Output the [X, Y] coordinate of the center of the cell containing the given text.  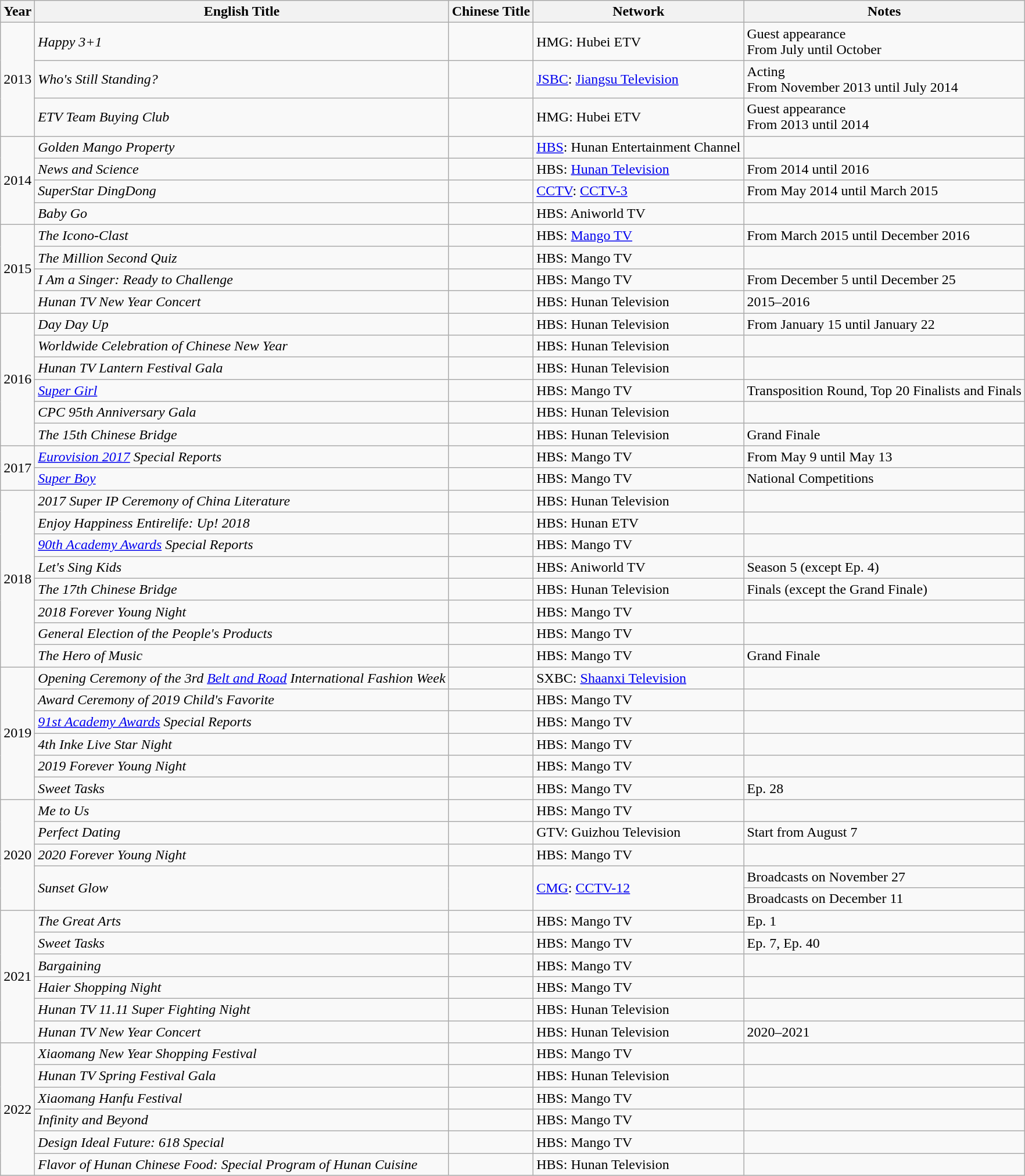
4th Inke Live Star Night [242, 744]
2018 [17, 578]
From May 2014 until March 2015 [884, 191]
Let's Sing Kids [242, 567]
Baby Go [242, 213]
2017 [17, 468]
2019 [17, 733]
Happy 3+1 [242, 42]
2018 Forever Young Night [242, 611]
ActingFrom November 2013 until July 2014 [884, 79]
Day Day Up [242, 324]
Chinese Title [491, 12]
GTV: Guizhou Television [639, 833]
Sunset Glow [242, 888]
Worldwide Celebration of Chinese New Year [242, 346]
Opening Ceremony of the 3rd Belt and Road International Fashion Week [242, 678]
General Election of the People's Products [242, 633]
From May 9 until May 13 [884, 457]
Guest appearanceFrom July until October [884, 42]
Perfect Dating [242, 833]
Super Boy [242, 479]
From December 5 until December 25 [884, 279]
Year [17, 12]
Hunan TV 11.11 Super Fighting Night [242, 1009]
Design Ideal Future: 618 Special [242, 1142]
The Hero of Music [242, 655]
2020–2021 [884, 1031]
HBS: Hunan ETV [639, 523]
Broadcasts on November 27 [884, 877]
Notes [884, 12]
2020 Forever Young Night [242, 855]
Ep. 7, Ep. 40 [884, 943]
Infinity and Beyond [242, 1120]
Season 5 (except Ep. 4) [884, 567]
I Am a Singer: Ready to Challenge [242, 279]
CMG: CCTV-12 [639, 888]
Haier Shopping Night [242, 987]
2015 [17, 268]
Award Ceremony of 2019 Child's Favorite [242, 700]
HBS: Hunan Entertainment Channel [639, 147]
2017 Super IP Ceremony of China Literature [242, 501]
Ep. 1 [884, 921]
Hunan TV Lantern Festival Gala [242, 368]
2021 [17, 976]
The Icono-Clast [242, 235]
News and Science [242, 169]
Start from August 7 [884, 833]
The Million Second Quiz [242, 257]
ETV Team Buying Club [242, 117]
From 2014 until 2016 [884, 169]
2015–2016 [884, 302]
JSBC: Jiangsu Television [639, 79]
Golden Mango Property [242, 147]
Transposition Round, Top 20 Finalists and Finals [884, 390]
Xiaomang Hanfu Festival [242, 1098]
2014 [17, 180]
2022 [17, 1109]
2019 Forever Young Night [242, 766]
The 17th Chinese Bridge [242, 589]
SXBC: Shaanxi Television [639, 678]
Xiaomang New Year Shopping Festival [242, 1054]
Network [639, 12]
Eurovision 2017 Special Reports [242, 457]
Super Girl [242, 390]
CPC 95th Anniversary Gala [242, 413]
Finals (except the Grand Finale) [884, 589]
Who's Still Standing? [242, 79]
The Great Arts [242, 921]
2013 [17, 79]
From March 2015 until December 2016 [884, 235]
The 15th Chinese Bridge [242, 435]
2016 [17, 379]
91st Academy Awards Special Reports [242, 722]
Broadcasts on December 11 [884, 899]
CCTV: CCTV-3 [639, 191]
2020 [17, 855]
English Title [242, 12]
Ep. 28 [884, 788]
SuperStar DingDong [242, 191]
From January 15 until January 22 [884, 324]
National Competitions [884, 479]
Hunan TV Spring Festival Gala [242, 1076]
Flavor of Hunan Chinese Food: Special Program of Hunan Cuisine [242, 1164]
Me to Us [242, 811]
Enjoy Happiness Entirelife: Up! 2018 [242, 523]
Bargaining [242, 965]
Guest appearanceFrom 2013 until 2014 [884, 117]
90th Academy Awards Special Reports [242, 545]
